Find where the given text appears and provide that cell's center as (X, Y) coordinate. 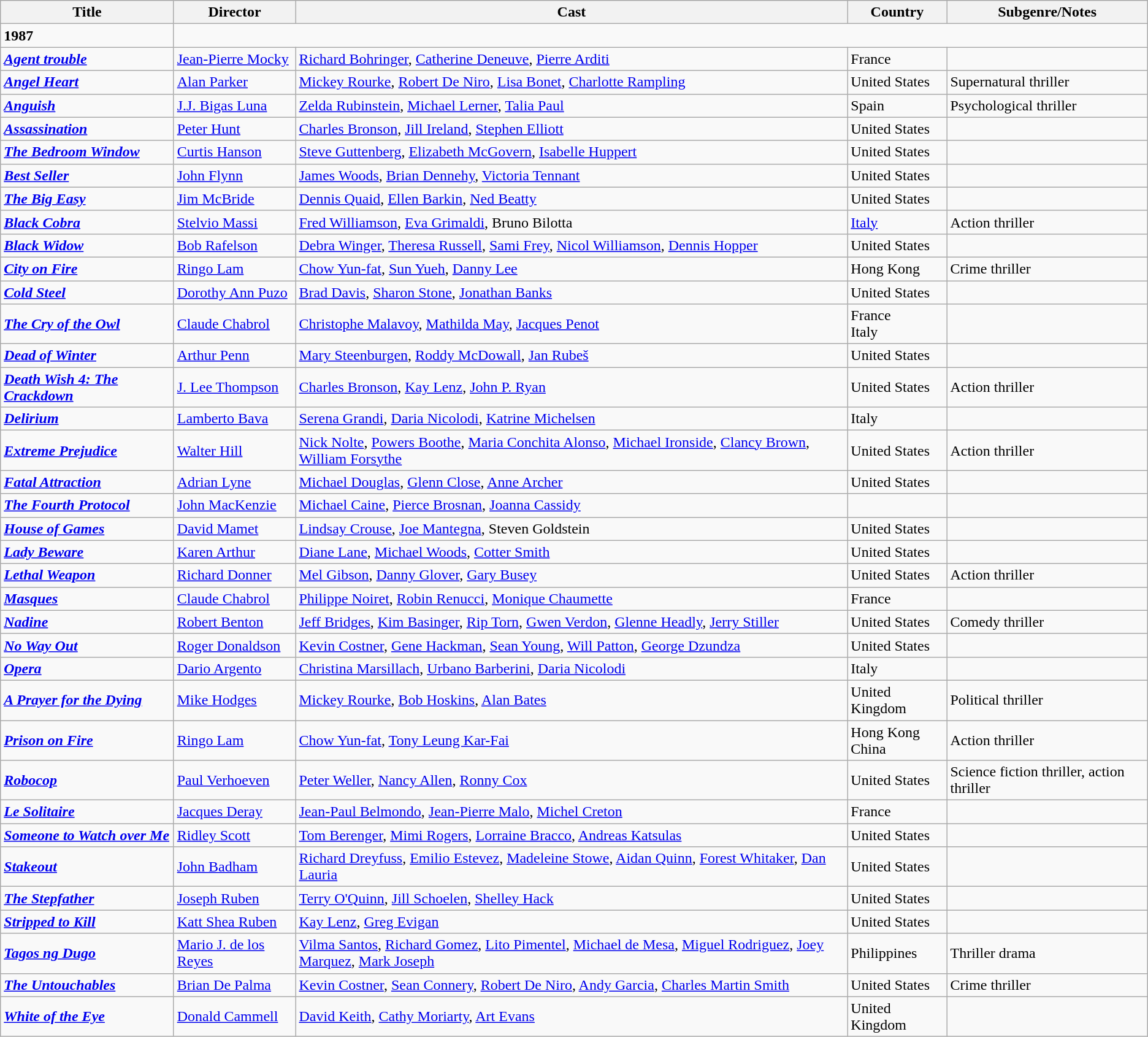
Jim McBride (234, 199)
Dorothy Ann Puzo (234, 293)
Alan Parker (234, 82)
Jeff Bridges, Kim Basinger, Rip Torn, Gwen Verdon, Glenne Headly, Jerry Stiller (572, 622)
David Keith, Cathy Moriarty, Art Evans (572, 1017)
Mike Hodges (234, 700)
Vilma Santos, Richard Gomez, Lito Pimentel, Michael de Mesa, Miguel Rodriguez, Joey Marquez, Mark Joseph (572, 953)
House of Games (87, 529)
Michael Douglas, Glenn Close, Anne Archer (572, 482)
Jacques Deray (234, 812)
Charles Bronson, Jill Ireland, Stephen Elliott (572, 129)
Prison on Fire (87, 740)
Cold Steel (87, 293)
Michael Caine, Pierce Brosnan, Joanna Cassidy (572, 505)
Karen Arthur (234, 552)
Extreme Prejudice (87, 450)
Director (234, 12)
The Stepfather (87, 898)
Assassination (87, 129)
Lindsay Crouse, Joe Mantegna, Steven Goldstein (572, 529)
Steve Guttenberg, Elizabeth McGovern, Isabelle Huppert (572, 152)
The Bedroom Window (87, 152)
Death Wish 4: The Crackdown (87, 388)
J.J. Bigas Luna (234, 105)
Walter Hill (234, 450)
Chow Yun-fat, Sun Yueh, Danny Lee (572, 269)
Angel Heart (87, 82)
Donald Cammell (234, 1017)
Title (87, 12)
White of the Eye (87, 1017)
Comedy thriller (1047, 622)
Mario J. de los Reyes (234, 953)
Debra Winger, Theresa Russell, Sami Frey, Nicol Williamson, Dennis Hopper (572, 245)
Bob Rafelson (234, 245)
Dead of Winter (87, 356)
Le Solitaire (87, 812)
Brian De Palma (234, 985)
Psychological thriller (1047, 105)
Ridley Scott (234, 835)
Richard Dreyfuss, Emilio Estevez, Madeleine Stowe, Aidan Quinn, Forest Whitaker, Dan Lauria (572, 867)
Philippines (897, 953)
Black Widow (87, 245)
Nadine (87, 622)
Someone to Watch over Me (87, 835)
Tom Berenger, Mimi Rogers, Lorraine Bracco, Andreas Katsulas (572, 835)
No Way Out (87, 645)
Lethal Weapon (87, 575)
Mel Gibson, Danny Glover, Gary Busey (572, 575)
Adrian Lyne (234, 482)
Roger Donaldson (234, 645)
Jean-Pierre Mocky (234, 59)
Subgenre/Notes (1047, 12)
Black Cobra (87, 222)
John Badham (234, 867)
Christina Marsillach, Urbano Barberini, Daria Nicolodi (572, 668)
Masques (87, 599)
Tagos ng Dugo (87, 953)
Katt Shea Ruben (234, 922)
A Prayer for the Dying (87, 700)
Cast (572, 12)
Stelvio Massi (234, 222)
Spain (897, 105)
1987 (87, 36)
Jean-Paul Belmondo, Jean-Pierre Malo, Michel Creton (572, 812)
Lady Beware (87, 552)
Arthur Penn (234, 356)
Best Seller (87, 175)
Stakeout (87, 867)
The Cry of the Owl (87, 324)
Dario Argento (234, 668)
Zelda Rubinstein, Michael Lerner, Talia Paul (572, 105)
David Mamet (234, 529)
Christophe Malavoy, Mathilda May, Jacques Penot (572, 324)
John Flynn (234, 175)
John MacKenzie (234, 505)
Richard Bohringer, Catherine Deneuve, Pierre Arditi (572, 59)
Kay Lenz, Greg Evigan (572, 922)
Country (897, 12)
Charles Bronson, Kay Lenz, John P. Ryan (572, 388)
Fred Williamson, Eva Grimaldi, Bruno Bilotta (572, 222)
J. Lee Thompson (234, 388)
Diane Lane, Michael Woods, Cotter Smith (572, 552)
Philippe Noiret, Robin Renucci, Monique Chaumette (572, 599)
Robocop (87, 780)
Richard Donner (234, 575)
Joseph Ruben (234, 898)
Science fiction thriller, action thriller (1047, 780)
Thriller drama (1047, 953)
Kevin Costner, Gene Hackman, Sean Young, Will Patton, George Dzundza (572, 645)
Peter Weller, Nancy Allen, Ronny Cox (572, 780)
Mary Steenburgen, Roddy McDowall, Jan Rubeš (572, 356)
Delirium (87, 419)
Fatal Attraction (87, 482)
Opera (87, 668)
Political thriller (1047, 700)
Peter Hunt (234, 129)
Mickey Rourke, Bob Hoskins, Alan Bates (572, 700)
Hong KongChina (897, 740)
Dennis Quaid, Ellen Barkin, Ned Beatty (572, 199)
Lamberto Bava (234, 419)
Paul Verhoeven (234, 780)
Stripped to Kill (87, 922)
Robert Benton (234, 622)
Curtis Hanson (234, 152)
FranceItaly (897, 324)
Anguish (87, 105)
The Untouchables (87, 985)
Mickey Rourke, Robert De Niro, Lisa Bonet, Charlotte Rampling (572, 82)
Kevin Costner, Sean Connery, Robert De Niro, Andy Garcia, Charles Martin Smith (572, 985)
Terry O'Quinn, Jill Schoelen, Shelley Hack (572, 898)
The Big Easy (87, 199)
The Fourth Protocol (87, 505)
James Woods, Brian Dennehy, Victoria Tennant (572, 175)
Brad Davis, Sharon Stone, Jonathan Banks (572, 293)
Hong Kong (897, 269)
Agent trouble (87, 59)
City on Fire (87, 269)
Nick Nolte, Powers Boothe, Maria Conchita Alonso, Michael Ironside, Clancy Brown, William Forsythe (572, 450)
Serena Grandi, Daria Nicolodi, Katrine Michelsen (572, 419)
Supernatural thriller (1047, 82)
Chow Yun-fat, Tony Leung Kar-Fai (572, 740)
